Pinpoint the cell where the given text exists, returning its [X, Y] midpoint coordinate. 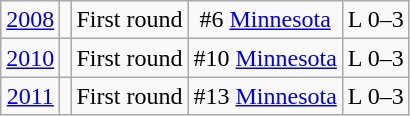
2011 [30, 96]
#10 Minnesota [265, 58]
2010 [30, 58]
2008 [30, 20]
#6 Minnesota [265, 20]
#13 Minnesota [265, 96]
